Extract the (x, y) coordinate from the center of the cell holding the provided text.  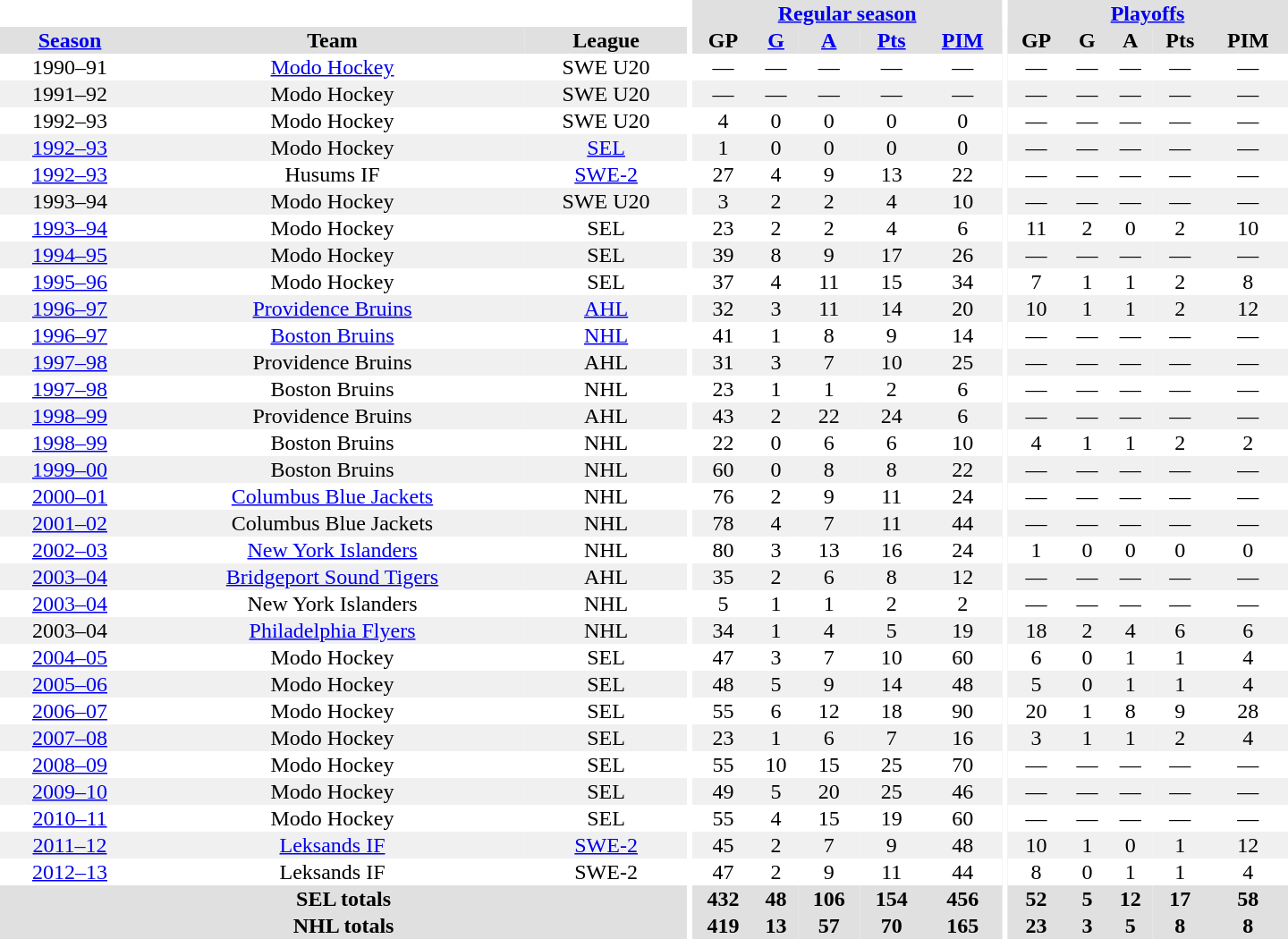
58 (1249, 899)
46 (962, 791)
78 (724, 523)
37 (724, 282)
2010–11 (70, 818)
32 (724, 309)
154 (892, 899)
1994–95 (70, 255)
49 (724, 791)
2000–01 (70, 496)
35 (724, 577)
Team (333, 40)
1991–92 (70, 94)
28 (1249, 711)
106 (829, 899)
52 (1036, 899)
2007–08 (70, 738)
Season (70, 40)
41 (724, 335)
2004–05 (70, 657)
Husums IF (333, 174)
76 (724, 496)
419 (724, 926)
26 (962, 255)
2001–02 (70, 523)
2011–12 (70, 845)
27 (724, 174)
43 (724, 416)
League (606, 40)
1999–00 (70, 469)
1990–91 (70, 67)
Regular season (848, 13)
80 (724, 550)
2002–03 (70, 550)
432 (724, 899)
90 (962, 711)
31 (724, 362)
SEL totals (343, 899)
Bridgeport Sound Tigers (333, 577)
39 (724, 255)
45 (724, 845)
165 (962, 926)
Philadelphia Flyers (333, 630)
2009–10 (70, 791)
2006–07 (70, 711)
NHL totals (343, 926)
456 (962, 899)
2012–13 (70, 872)
1995–96 (70, 282)
57 (829, 926)
2005–06 (70, 684)
Playoffs (1148, 13)
2008–09 (70, 765)
